Locate the cell with the specified text and output its (x, y) center coordinate. 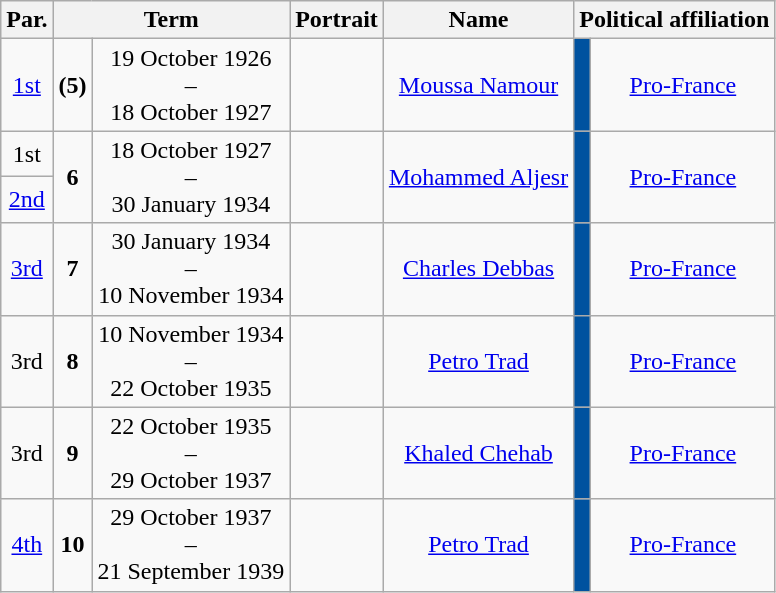
8 (72, 361)
Name (478, 20)
30 January 1934–10 November 1934 (191, 269)
10 November 1934–22 October 1935 (191, 361)
22 October 1935–29 October 1937 (191, 453)
Portrait (337, 20)
Political affiliation (674, 20)
Charles Debbas (478, 269)
19 October 1926–18 October 1927 (191, 85)
Mohammed Aljesr (478, 177)
4th (27, 545)
Khaled Chehab (478, 453)
7 (72, 269)
10 (72, 545)
Term (172, 20)
29 October 1937–21 September 1939 (191, 545)
9 (72, 453)
6 (72, 177)
Moussa Namour (478, 85)
2nd (27, 200)
(5) (72, 85)
Par. (27, 20)
18 October 1927–30 January 1934 (191, 177)
